Capture the cell that displays the provided text and extract its (x, y) central coordinate. 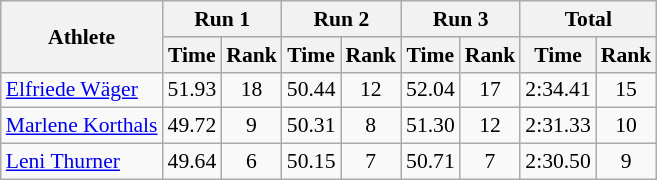
18 (252, 90)
Athlete (82, 36)
49.72 (192, 126)
10 (626, 126)
51.93 (192, 90)
52.04 (430, 90)
Run 2 (342, 19)
2:31.33 (558, 126)
Leni Thurner (82, 162)
50.71 (430, 162)
Elfriede Wäger (82, 90)
Total (588, 19)
8 (370, 126)
49.64 (192, 162)
Marlene Korthals (82, 126)
17 (490, 90)
50.44 (312, 90)
50.15 (312, 162)
2:30.50 (558, 162)
Run 1 (222, 19)
15 (626, 90)
51.30 (430, 126)
50.31 (312, 126)
2:34.41 (558, 90)
Run 3 (460, 19)
6 (252, 162)
